Locate the cell with the specified text and output its (X, Y) center coordinate. 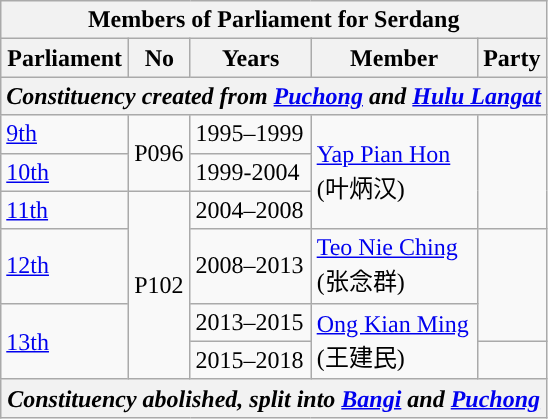
1999-2004 (250, 172)
11th (65, 210)
Party (512, 58)
Members of Parliament for Serdang (274, 20)
Parliament (65, 58)
P102 (160, 285)
2013–2015 (250, 322)
9th (65, 134)
Member (394, 58)
P096 (160, 153)
2004–2008 (250, 210)
Constituency created from Puchong and Hulu Langat (274, 96)
Yap Pian Hon (叶炳汉) (394, 172)
No (160, 58)
2008–2013 (250, 266)
Years (250, 58)
2015–2018 (250, 360)
Ong Kian Ming (王建民) (394, 341)
1995–1999 (250, 134)
13th (65, 341)
12th (65, 266)
10th (65, 172)
Teo Nie Ching (张念群) (394, 266)
Constituency abolished, split into Bangi and Puchong (274, 398)
